Return [X, Y] of the center of cell containing provided text 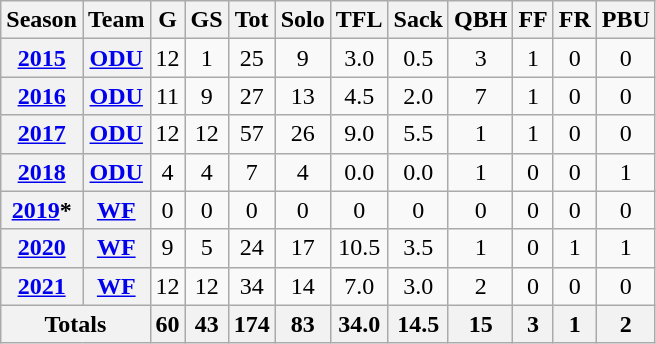
FR [574, 20]
14 [302, 286]
5.5 [418, 134]
TFL [359, 20]
2016 [42, 96]
0.5 [418, 58]
9.0 [359, 134]
24 [252, 248]
2019* [42, 210]
PBU [626, 20]
Sack [418, 20]
2015 [42, 58]
QBH [480, 20]
43 [206, 324]
3.5 [418, 248]
11 [168, 96]
4.5 [359, 96]
2017 [42, 134]
FF [533, 20]
Season [42, 20]
7.0 [359, 286]
14.5 [418, 324]
27 [252, 96]
17 [302, 248]
5 [206, 248]
60 [168, 324]
GS [206, 20]
Totals [76, 324]
Team [116, 20]
34 [252, 286]
Solo [302, 20]
15 [480, 324]
2.0 [418, 96]
26 [302, 134]
25 [252, 58]
Tot [252, 20]
G [168, 20]
2021 [42, 286]
2018 [42, 172]
10.5 [359, 248]
2020 [42, 248]
174 [252, 324]
83 [302, 324]
57 [252, 134]
34.0 [359, 324]
13 [302, 96]
